Determine the [X, Y] coordinate at the center of the cell enclosing the given text.  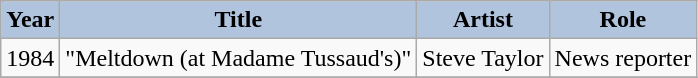
Year [30, 20]
Role [623, 20]
Steve Taylor [483, 58]
"Meltdown (at Madame Tussaud's)" [238, 58]
1984 [30, 58]
Title [238, 20]
Artist [483, 20]
News reporter [623, 58]
